Pinpoint the cell where the given text exists, returning its (X, Y) midpoint coordinate. 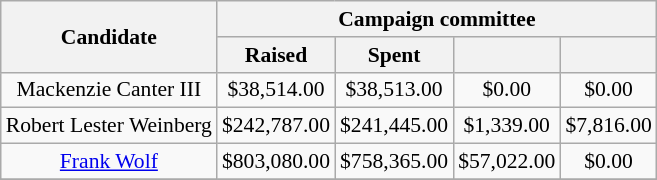
$38,513.00 (394, 90)
$758,365.00 (394, 162)
$242,787.00 (276, 126)
Robert Lester Weinberg (109, 126)
Campaign committee (437, 19)
Mackenzie Canter III (109, 90)
$7,816.00 (608, 126)
Raised (276, 55)
$1,339.00 (506, 126)
$803,080.00 (276, 162)
Candidate (109, 36)
$38,514.00 (276, 90)
Frank Wolf (109, 162)
Spent (394, 55)
$241,445.00 (394, 126)
$57,022.00 (506, 162)
